From the cell containing the given text, extract its center point as (x, y) coordinate. 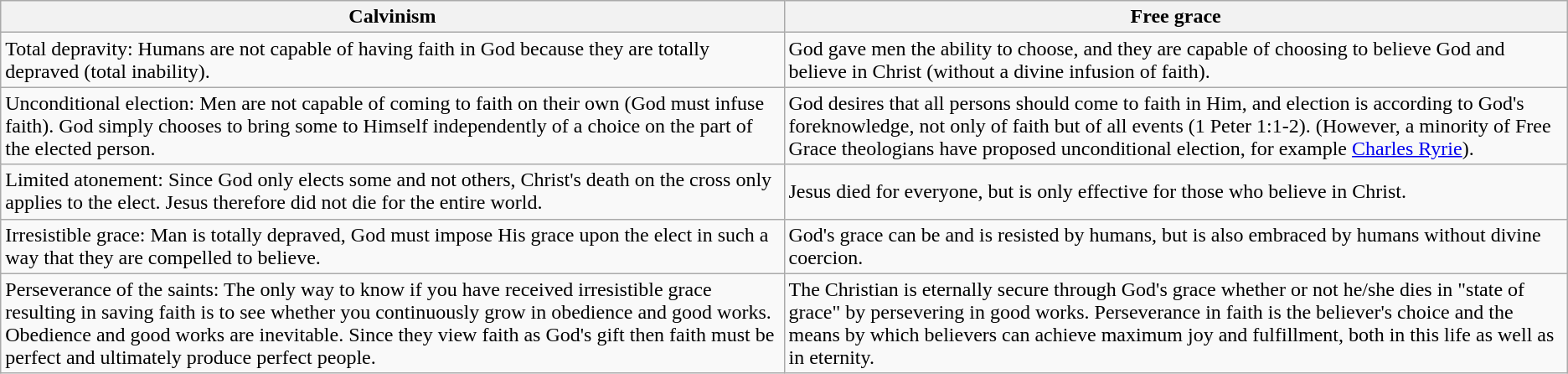
God's grace can be and is resisted by humans, but is also embraced by humans without divine coercion. (1176, 247)
Calvinism (392, 17)
Jesus died for everyone, but is only effective for those who believe in Christ. (1176, 191)
Total depravity: Humans are not capable of having faith in God because they are totally depraved (total inability). (392, 60)
Irresistible grace: Man is totally depraved, God must impose His grace upon the elect in such a way that they are compelled to believe. (392, 247)
God gave men the ability to choose, and they are capable of choosing to believe God and believe in Christ (without a divine infusion of faith). (1176, 60)
Free grace (1176, 17)
